Return the [x, y] coordinate for the center point of the cell that contains the specified text.  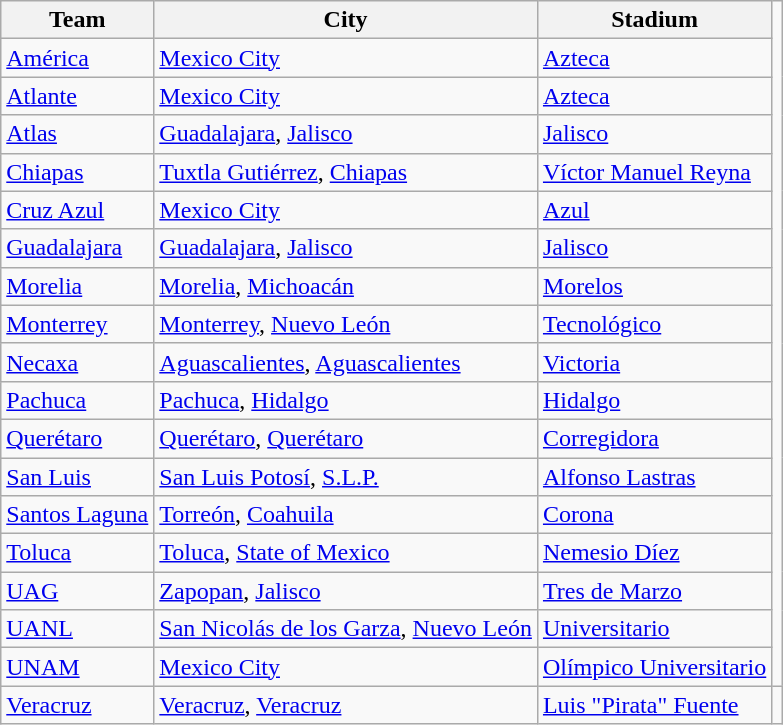
Hidalgo [654, 400]
Chiapas [78, 172]
Tecnológico [654, 324]
Toluca, State of Mexico [346, 553]
Tuxtla Gutiérrez, Chiapas [346, 172]
San Nicolás de los Garza, Nuevo León [346, 629]
Cruz Azul [78, 210]
City [346, 20]
Monterrey [78, 324]
San Luis Potosí, S.L.P. [346, 477]
Morelia, Michoacán [346, 286]
Pachuca [78, 400]
Monterrey, Nuevo León [346, 324]
Santos Laguna [78, 515]
Víctor Manuel Reyna [654, 172]
UAG [78, 591]
Stadium [654, 20]
Torreón, Coahuila [346, 515]
Atlas [78, 134]
Veracruz [78, 705]
Team [78, 20]
Azul [654, 210]
Pachuca, Hidalgo [346, 400]
Universitario [654, 629]
Veracruz, Veracruz [346, 705]
Alfonso Lastras [654, 477]
Corregidora [654, 438]
Toluca [78, 553]
Nemesio Díez [654, 553]
Zapopan, Jalisco [346, 591]
Querétaro [78, 438]
Morelia [78, 286]
Morelos [654, 286]
Victoria [654, 362]
Tres de Marzo [654, 591]
Necaxa [78, 362]
Luis "Pirata" Fuente [654, 705]
Atlante [78, 96]
Querétaro, Querétaro [346, 438]
Aguascalientes, Aguascalientes [346, 362]
San Luis [78, 477]
Olímpico Universitario [654, 667]
Guadalajara [78, 248]
América [78, 58]
UNAM [78, 667]
UANL [78, 629]
Corona [654, 515]
